Identify which cell holds the provided text, then report its [x, y] central coordinate. 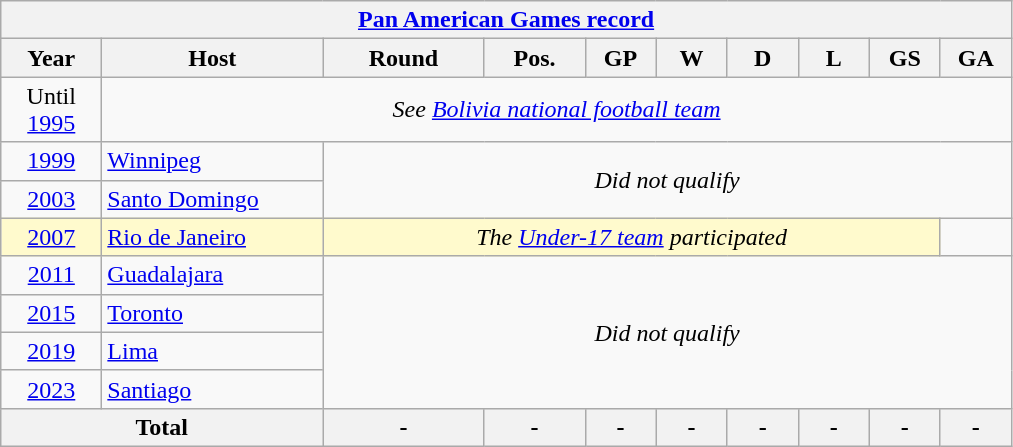
1999 [52, 161]
2011 [52, 275]
GS [904, 58]
Santiago [212, 389]
Lima [212, 351]
Toronto [212, 313]
Year [52, 58]
D [762, 58]
Pan American Games record [506, 20]
See Bolivia national football team [557, 110]
Winnipeg [212, 161]
The Under-17 team participated [632, 237]
Santo Domingo [212, 199]
Rio de Janeiro [212, 237]
Round [404, 58]
Host [212, 58]
2019 [52, 351]
Guadalajara [212, 275]
GP [620, 58]
2015 [52, 313]
Total [162, 427]
Until 1995 [52, 110]
2003 [52, 199]
W [692, 58]
Pos. [534, 58]
L [834, 58]
2023 [52, 389]
GA [976, 58]
2007 [52, 237]
